Find where the given text appears and provide that cell's center as (x, y) coordinate. 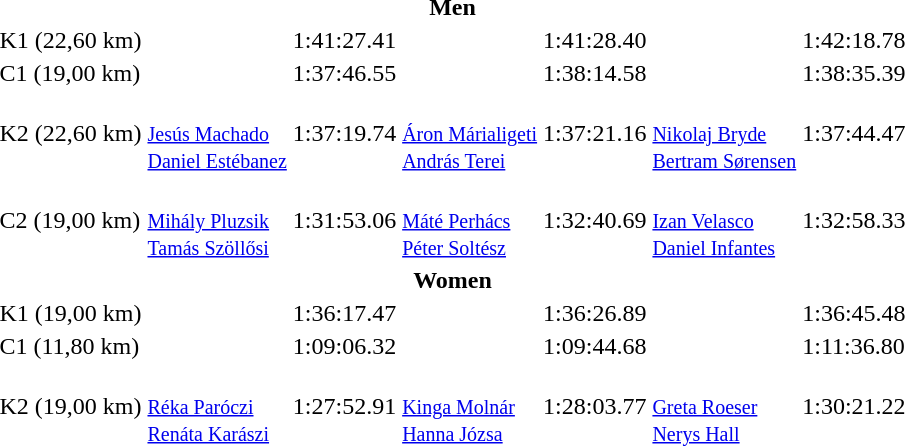
1:41:27.41 (344, 40)
Izan VelascoDaniel Infantes (724, 220)
1:41:28.40 (595, 40)
1:37:21.16 (595, 133)
1:37:46.55 (344, 73)
Máté PerhácsPéter Soltész (470, 220)
1:32:40.69 (595, 220)
Mihály PluzsikTamás Szöllősi (217, 220)
1:38:14.58 (595, 73)
1:31:53.06 (344, 220)
Jesús MachadoDaniel Estébanez (217, 133)
Áron MárialigetiAndrás Terei (470, 133)
Nikolaj BrydeBertram Sørensen (724, 133)
1:09:44.68 (595, 346)
1:09:06.32 (344, 346)
1:37:19.74 (344, 133)
1:36:26.89 (595, 313)
1:36:17.47 (344, 313)
